Return (x, y) of the center of cell containing provided text 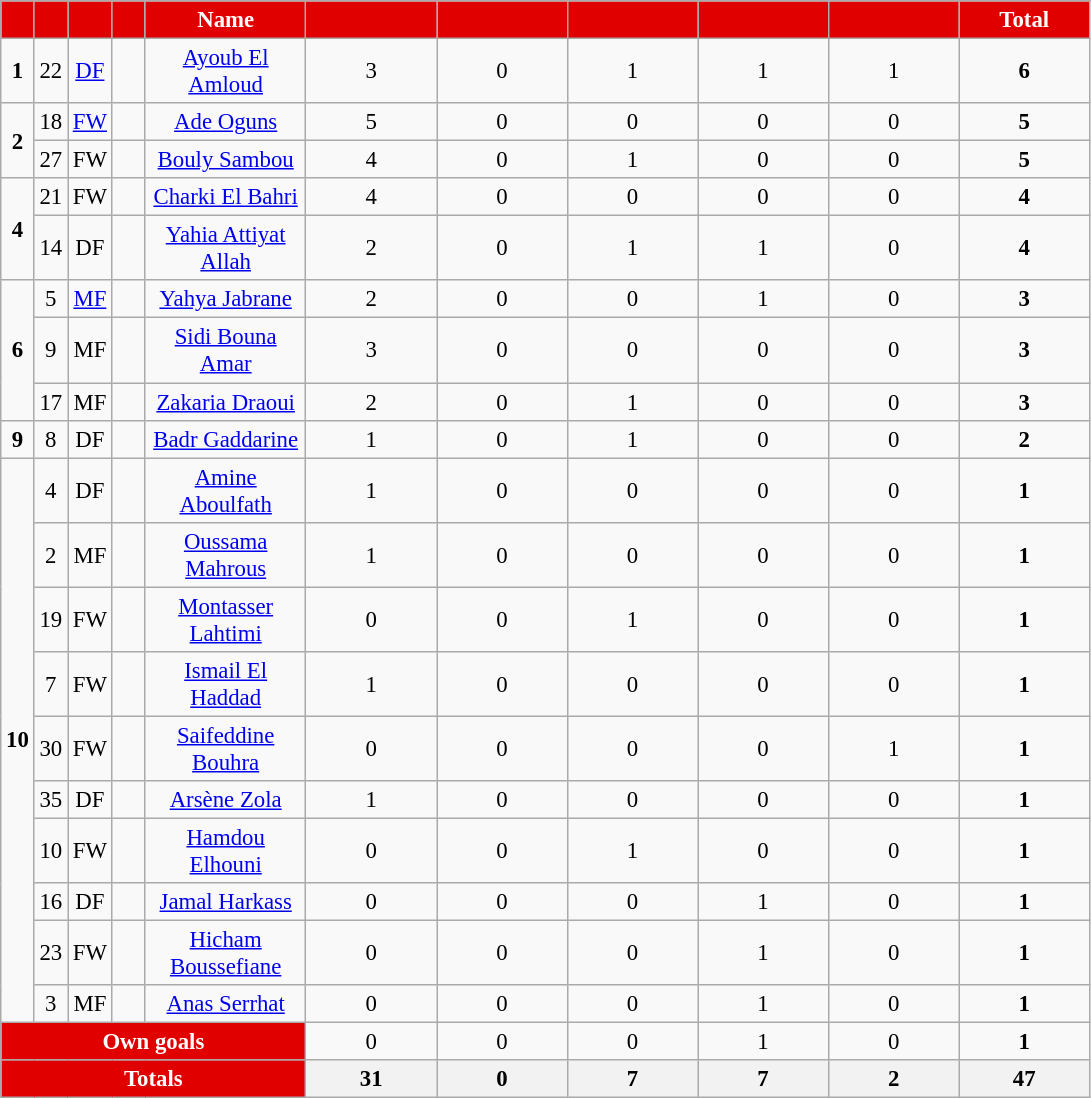
Ade Oguns (226, 122)
Arsène Zola (226, 800)
Jamal Harkass (226, 902)
Saifeddine Bouhra (226, 748)
Total (1024, 20)
Amine Aboulfath (226, 490)
Zakaria Draoui (226, 402)
Hamdou Elhouni (226, 850)
30 (50, 748)
16 (50, 902)
31 (372, 1079)
22 (50, 72)
23 (50, 954)
Ayoub El Amloud (226, 72)
47 (1024, 1079)
Badr Gaddarine (226, 439)
Yahia Attiyat Allah (226, 248)
Ismail El Haddad (226, 684)
Name (226, 20)
Totals (154, 1079)
14 (50, 248)
21 (50, 197)
Oussama Mahrous (226, 554)
Bouly Sambou (226, 160)
18 (50, 122)
Own goals (154, 1042)
27 (50, 160)
Anas Serrhat (226, 1004)
Yahya Jabrane (226, 299)
8 (50, 439)
35 (50, 800)
Hicham Boussefiane (226, 954)
17 (50, 402)
Charki El Bahri (226, 197)
19 (50, 620)
Sidi Bouna Amar (226, 350)
Montasser Lahtimi (226, 620)
